Extract the [x, y] coordinate from the center of the cell holding the provided text.  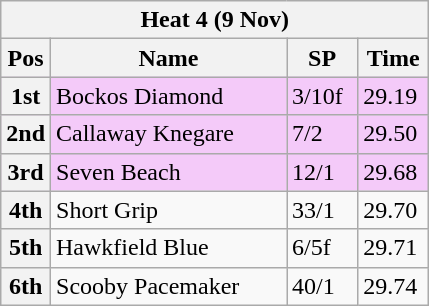
Seven Beach [169, 172]
4th [26, 210]
33/1 [322, 210]
29.19 [394, 96]
Callaway Knegare [169, 134]
7/2 [322, 134]
40/1 [322, 286]
29.50 [394, 134]
29.68 [394, 172]
5th [26, 248]
2nd [26, 134]
1st [26, 96]
Hawkfield Blue [169, 248]
Time [394, 58]
Heat 4 (9 Nov) [215, 20]
29.74 [394, 286]
29.71 [394, 248]
6th [26, 286]
Short Grip [169, 210]
SP [322, 58]
6/5f [322, 248]
Scooby Pacemaker [169, 286]
3rd [26, 172]
29.70 [394, 210]
3/10f [322, 96]
Bockos Diamond [169, 96]
12/1 [322, 172]
Name [169, 58]
Pos [26, 58]
